Pinpoint the cell where the given text exists, returning its (x, y) midpoint coordinate. 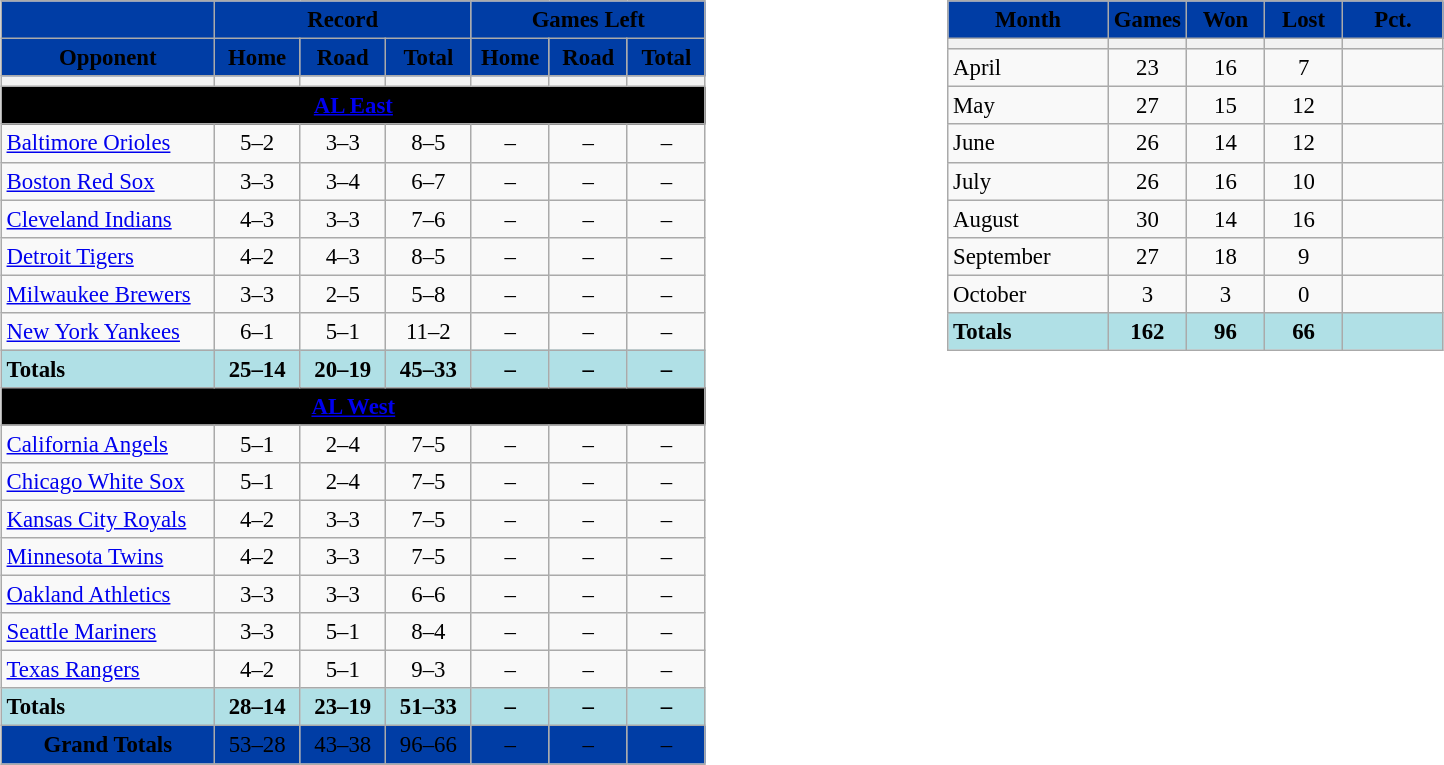
Baltimore Orioles (108, 143)
Month (1028, 20)
New York Yankees (108, 331)
Boston Red Sox (108, 181)
23–19 (343, 707)
53–28 (257, 745)
96 (1225, 331)
0 (1304, 294)
Won (1225, 20)
9 (1304, 256)
51–33 (429, 707)
Games (1147, 20)
Cleveland Indians (108, 219)
October (1028, 294)
California Angels (108, 444)
20–19 (343, 369)
2–5 (343, 294)
7 (1304, 68)
30 (1147, 219)
43–38 (343, 745)
AL West (353, 407)
6–7 (429, 181)
45–33 (429, 369)
18 (1225, 256)
July (1028, 181)
7–6 (429, 219)
9–3 (429, 670)
Lost (1304, 20)
6–1 (257, 331)
April (1028, 68)
25–14 (257, 369)
Oakland Athletics (108, 595)
Detroit Tigers (108, 256)
162 (1147, 331)
3–4 (343, 181)
August (1028, 219)
June (1028, 143)
5–2 (257, 143)
11–2 (429, 331)
Milwaukee Brewers (108, 294)
AL East (353, 106)
66 (1304, 331)
Record (342, 20)
Chicago White Sox (108, 482)
Grand Totals (108, 745)
8–4 (429, 632)
28–14 (257, 707)
Minnesota Twins (108, 557)
Games Left (588, 20)
May (1028, 106)
September (1028, 256)
Pct. (1394, 20)
96–66 (429, 745)
10 (1304, 181)
6–6 (429, 595)
Opponent (108, 58)
15 (1225, 106)
Texas Rangers (108, 670)
5–8 (429, 294)
Seattle Mariners (108, 632)
Kansas City Royals (108, 519)
23 (1147, 68)
